Locate the cell with the specified text and output its [x, y] center coordinate. 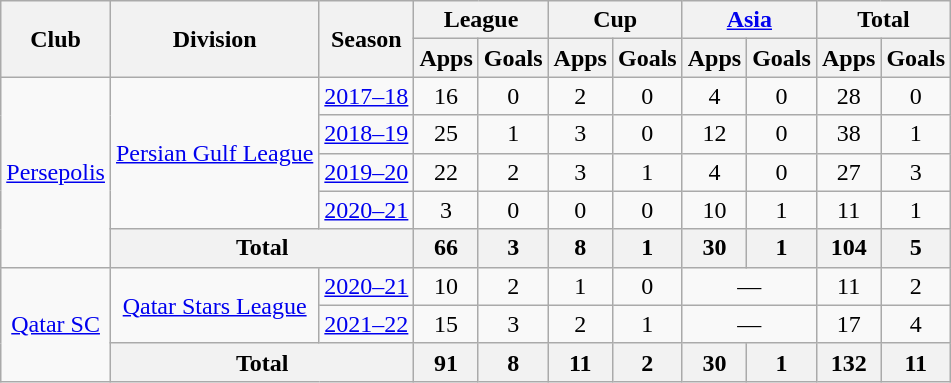
132 [848, 362]
Club [56, 39]
2017–18 [366, 96]
Division [214, 39]
12 [714, 134]
Cup [615, 20]
2021–22 [366, 324]
Persian Gulf League [214, 153]
League [481, 20]
66 [446, 248]
2019–20 [366, 172]
28 [848, 96]
Qatar Stars League [214, 305]
25 [446, 134]
22 [446, 172]
Persepolis [56, 172]
Season [366, 39]
104 [848, 248]
5 [916, 248]
15 [446, 324]
27 [848, 172]
17 [848, 324]
91 [446, 362]
Asia [749, 20]
2018–19 [366, 134]
Qatar SC [56, 324]
38 [848, 134]
16 [446, 96]
